From the cell containing the given text, extract its center point as (X, Y) coordinate. 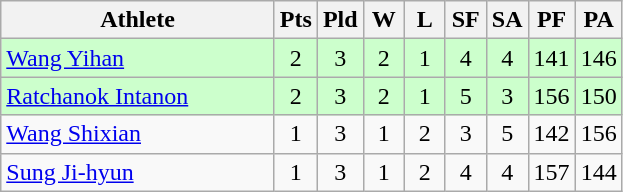
144 (598, 172)
PF (552, 20)
SF (466, 20)
150 (598, 96)
Wang Shixian (138, 134)
157 (552, 172)
Ratchanok Intanon (138, 96)
Pts (296, 20)
Sung Ji-hyun (138, 172)
L (424, 20)
W (384, 20)
141 (552, 58)
PA (598, 20)
142 (552, 134)
Athlete (138, 20)
Wang Yihan (138, 58)
Pld (340, 20)
146 (598, 58)
SA (507, 20)
